For the text-containing cell, return its midpoint in (x, y) coordinate format. 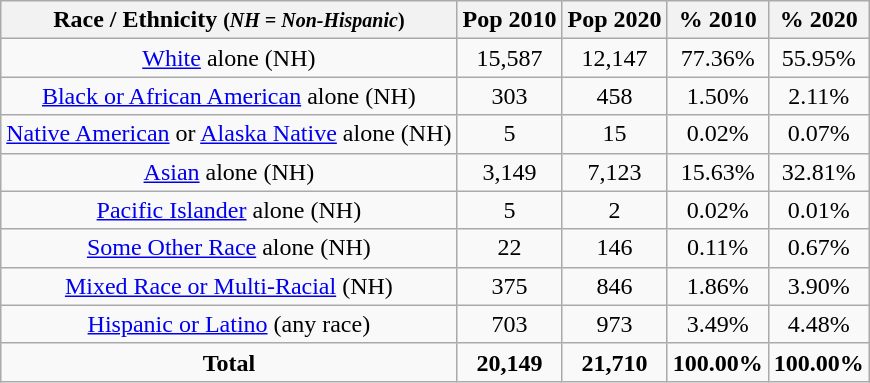
Mixed Race or Multi-Racial (NH) (229, 286)
15,587 (510, 58)
Native American or Alaska Native alone (NH) (229, 134)
% 2010 (718, 20)
458 (614, 96)
20,149 (510, 362)
1.50% (718, 96)
Pacific Islander alone (NH) (229, 210)
3.90% (818, 286)
Black or African American alone (NH) (229, 96)
77.36% (718, 58)
Pop 2020 (614, 20)
973 (614, 324)
4.48% (818, 324)
2.11% (818, 96)
Some Other Race alone (NH) (229, 248)
0.11% (718, 248)
22 (510, 248)
0.01% (818, 210)
21,710 (614, 362)
Race / Ethnicity (NH = Non-Hispanic) (229, 20)
146 (614, 248)
Pop 2010 (510, 20)
% 2020 (818, 20)
3,149 (510, 172)
15.63% (718, 172)
12,147 (614, 58)
2 (614, 210)
Hispanic or Latino (any race) (229, 324)
1.86% (718, 286)
703 (510, 324)
32.81% (818, 172)
375 (510, 286)
0.07% (818, 134)
15 (614, 134)
303 (510, 96)
0.67% (818, 248)
3.49% (718, 324)
846 (614, 286)
55.95% (818, 58)
7,123 (614, 172)
Asian alone (NH) (229, 172)
White alone (NH) (229, 58)
Total (229, 362)
